Return (x, y) of the center of cell containing provided text 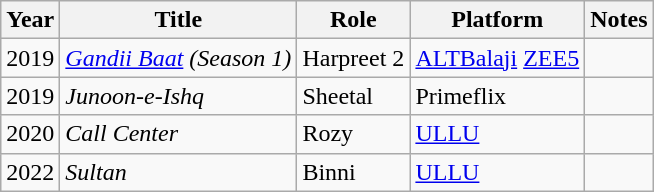
2020 (30, 134)
Call Center (178, 134)
Junoon-e-Ishq (178, 96)
Notes (619, 20)
Sultan (178, 172)
Platform (498, 20)
Binni (354, 172)
Year (30, 20)
Primeflix (498, 96)
ALTBalaji ZEE5 (498, 58)
Role (354, 20)
Harpreet 2 (354, 58)
2022 (30, 172)
Rozy (354, 134)
Sheetal (354, 96)
Title (178, 20)
Gandii Baat (Season 1) (178, 58)
